Capture the cell that displays the provided text and extract its [X, Y] central coordinate. 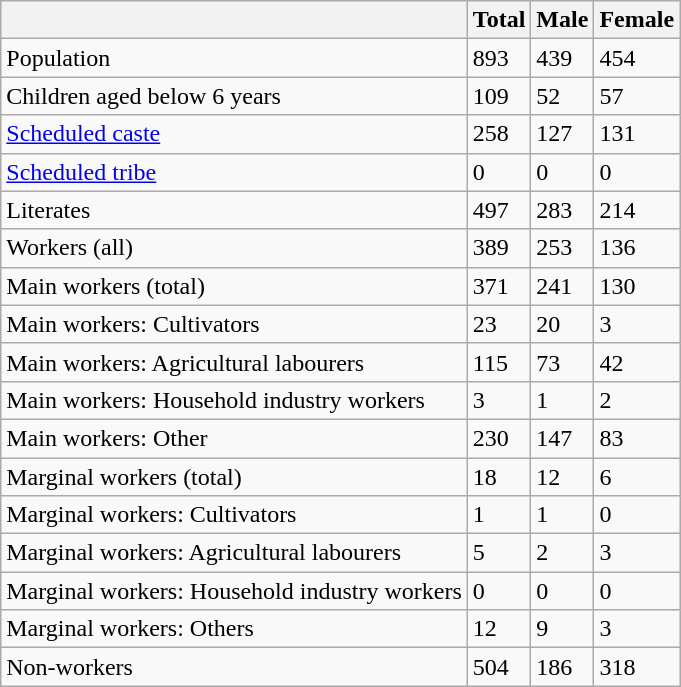
Marginal workers: Others [234, 629]
5 [499, 553]
131 [637, 134]
283 [562, 210]
Marginal workers: Cultivators [234, 515]
241 [562, 286]
57 [637, 96]
Female [637, 20]
73 [562, 362]
318 [637, 667]
Scheduled caste [234, 134]
Literates [234, 210]
230 [499, 438]
504 [499, 667]
258 [499, 134]
Population [234, 58]
Total [499, 20]
Marginal workers (total) [234, 477]
893 [499, 58]
Main workers: Household industry workers [234, 400]
214 [637, 210]
115 [499, 362]
52 [562, 96]
109 [499, 96]
130 [637, 286]
18 [499, 477]
42 [637, 362]
186 [562, 667]
9 [562, 629]
83 [637, 438]
Non-workers [234, 667]
Scheduled tribe [234, 172]
Main workers (total) [234, 286]
253 [562, 248]
Male [562, 20]
389 [499, 248]
Workers (all) [234, 248]
127 [562, 134]
Main workers: Agricultural labourers [234, 362]
Main workers: Other [234, 438]
371 [499, 286]
497 [499, 210]
454 [637, 58]
439 [562, 58]
Children aged below 6 years [234, 96]
Marginal workers: Agricultural labourers [234, 553]
Marginal workers: Household industry workers [234, 591]
20 [562, 324]
147 [562, 438]
Main workers: Cultivators [234, 324]
136 [637, 248]
6 [637, 477]
23 [499, 324]
